Determine the [x, y] coordinate at the center of the cell enclosing the given text.  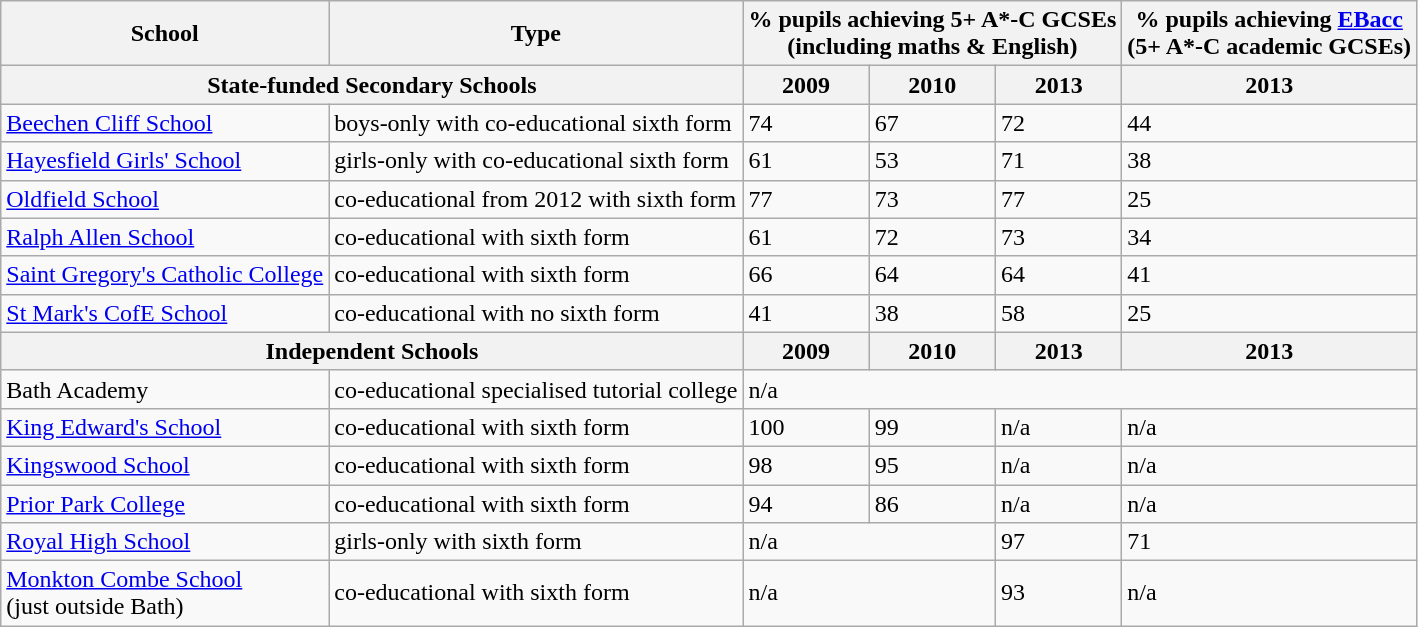
School [165, 34]
King Edward's School [165, 427]
Prior Park College [165, 503]
93 [1059, 594]
% pupils achieving 5+ A*-C GCSEs(including maths & English) [932, 34]
Oldfield School [165, 199]
boys-only with co-educational sixth form [536, 123]
girls-only with sixth form [536, 542]
74 [806, 123]
Kingswood School [165, 465]
Bath Academy [165, 389]
44 [1270, 123]
% pupils achieving EBacc(5+ A*-C academic GCSEs) [1270, 34]
95 [932, 465]
Beechen Cliff School [165, 123]
State-funded Secondary Schools [372, 85]
St Mark's CofE School [165, 313]
53 [932, 161]
co-educational with no sixth form [536, 313]
Royal High School [165, 542]
co-educational from 2012 with sixth form [536, 199]
girls-only with co-educational sixth form [536, 161]
Monkton Combe School(just outside Bath) [165, 594]
34 [1270, 237]
Saint Gregory's Catholic College [165, 275]
99 [932, 427]
94 [806, 503]
98 [806, 465]
co-educational specialised tutorial college [536, 389]
86 [932, 503]
Hayesfield Girls' School [165, 161]
Ralph Allen School [165, 237]
Type [536, 34]
58 [1059, 313]
100 [806, 427]
Independent Schools [372, 351]
97 [1059, 542]
67 [932, 123]
66 [806, 275]
